Determine the (X, Y) coordinate at the center of the cell enclosing the given text.  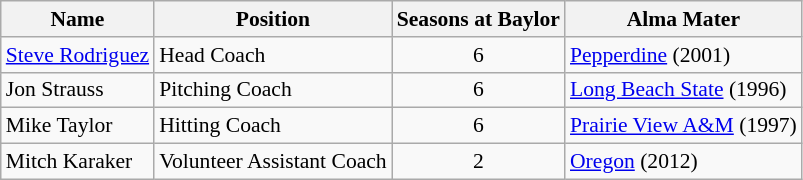
Alma Mater (684, 19)
Pitching Coach (273, 90)
Hitting Coach (273, 126)
Steve Rodriguez (78, 55)
Position (273, 19)
Head Coach (273, 55)
Pepperdine (2001) (684, 55)
Long Beach State (1996) (684, 90)
Name (78, 19)
Jon Strauss (78, 90)
Seasons at Baylor (478, 19)
Mike Taylor (78, 126)
Oregon (2012) (684, 162)
Mitch Karaker (78, 162)
2 (478, 162)
Prairie View A&M (1997) (684, 126)
Volunteer Assistant Coach (273, 162)
